Scan for the cell matching the given text and deliver its (X, Y) coordinate at center. 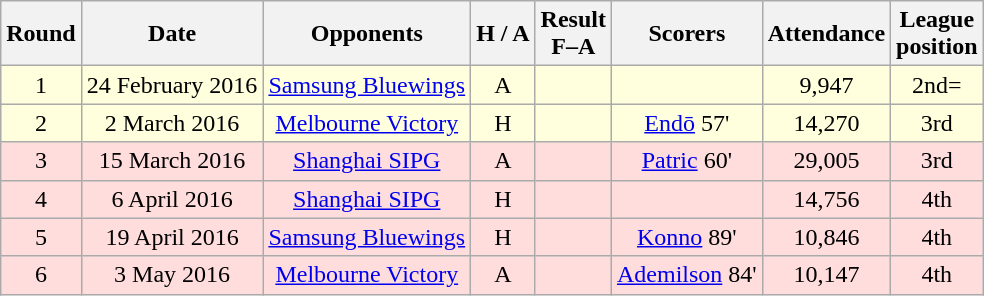
Leagueposition (937, 34)
10,846 (826, 237)
15 March 2016 (172, 161)
9,947 (826, 85)
Patric 60' (686, 161)
Round (41, 34)
Endō 57' (686, 123)
H / A (503, 34)
1 (41, 85)
Ademilson 84' (686, 275)
Date (172, 34)
ResultF–A (573, 34)
19 April 2016 (172, 237)
6 (41, 275)
29,005 (826, 161)
Attendance (826, 34)
3 May 2016 (172, 275)
Konno 89' (686, 237)
14,270 (826, 123)
14,756 (826, 199)
3 (41, 161)
2 March 2016 (172, 123)
2nd= (937, 85)
4 (41, 199)
Scorers (686, 34)
10,147 (826, 275)
2 (41, 123)
24 February 2016 (172, 85)
6 April 2016 (172, 199)
Opponents (367, 34)
5 (41, 237)
